From the cell containing the given text, extract its center point as (x, y) coordinate. 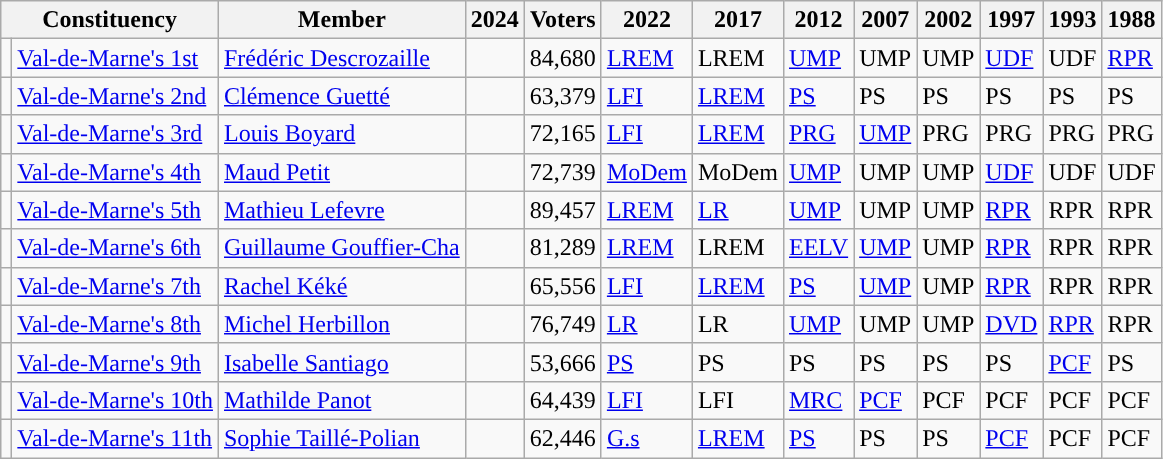
Isabelle Santiago (342, 362)
Val-de-Marne's 11th (116, 438)
84,680 (562, 58)
2024 (494, 20)
72,739 (562, 172)
1988 (1132, 20)
Val-de-Marne's 6th (116, 248)
64,439 (562, 400)
Louis Boyard (342, 134)
Rachel Kéké (342, 286)
MRC (818, 400)
Guillaume Gouffier-Cha (342, 248)
2007 (886, 20)
Val-de-Marne's 1st (116, 58)
Clémence Guetté (342, 96)
G.s (646, 438)
72,165 (562, 134)
Val-de-Marne's 10th (116, 400)
Sophie Taillé-Polian (342, 438)
Voters (562, 20)
1993 (1072, 20)
2002 (948, 20)
Mathilde Panot (342, 400)
63,379 (562, 96)
Val-de-Marne's 5th (116, 210)
Val-de-Marne's 9th (116, 362)
Mathieu Lefevre (342, 210)
65,556 (562, 286)
2012 (818, 20)
89,457 (562, 210)
81,289 (562, 248)
76,749 (562, 324)
Val-de-Marne's 3rd (116, 134)
Frédéric Descrozaille (342, 58)
Member (342, 20)
DVD (1012, 324)
2017 (738, 20)
2022 (646, 20)
Constituency (110, 20)
62,446 (562, 438)
Michel Herbillon (342, 324)
Val-de-Marne's 7th (116, 286)
EELV (818, 248)
Val-de-Marne's 8th (116, 324)
1997 (1012, 20)
Maud Petit (342, 172)
Val-de-Marne's 4th (116, 172)
53,666 (562, 362)
Val-de-Marne's 2nd (116, 96)
